For the text-containing cell, return its midpoint in [X, Y] coordinate format. 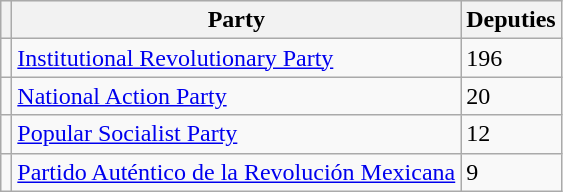
National Action Party [236, 96]
9 [511, 172]
Party [236, 20]
196 [511, 58]
12 [511, 134]
Partido Auténtico de la Revolución Mexicana [236, 172]
20 [511, 96]
Institutional Revolutionary Party [236, 58]
Popular Socialist Party [236, 134]
Deputies [511, 20]
